Output the (X, Y) coordinate of the center of the cell containing the given text.  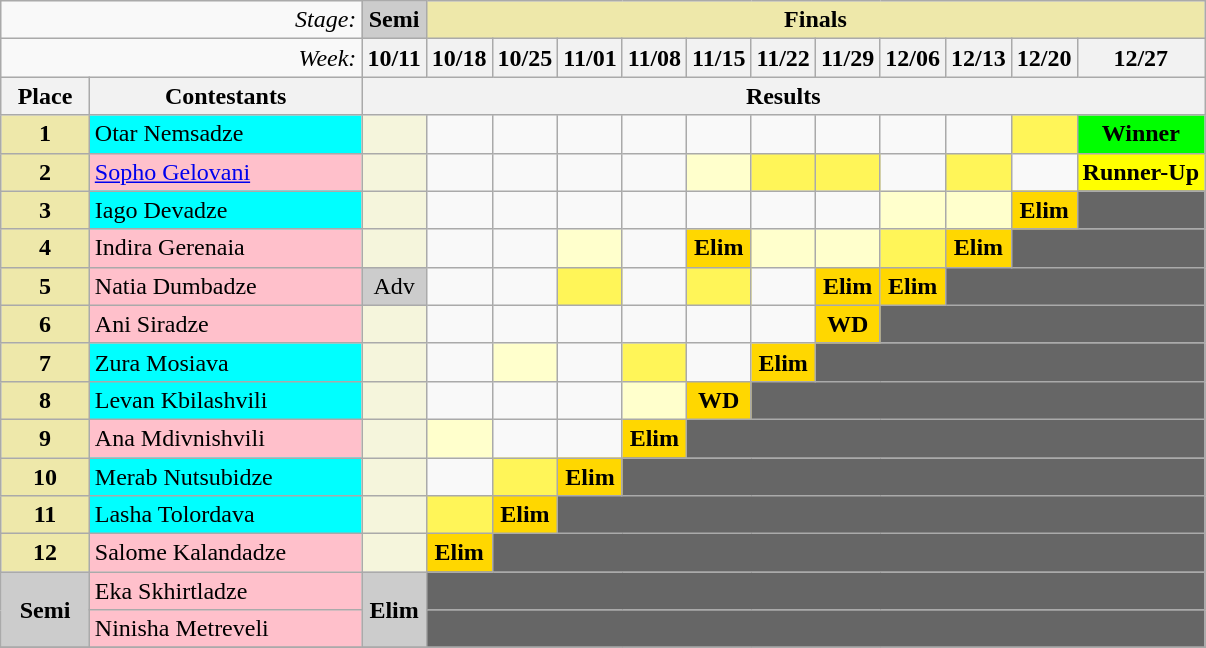
10/11 (394, 58)
12/20 (1044, 58)
3 (46, 210)
6 (46, 324)
12/06 (913, 58)
11/29 (847, 58)
4 (46, 248)
Week: (182, 58)
12/27 (1141, 58)
Eka Skhirtladze (226, 591)
7 (46, 362)
1 (46, 134)
Adv (394, 286)
Contestants (226, 96)
Iago Devadze (226, 210)
2 (46, 172)
Ninisha Metreveli (226, 629)
Ani Siradze (226, 324)
8 (46, 400)
5 (46, 286)
11 (46, 515)
Ana Mdivnishvili (226, 438)
Merab Nutsubidze (226, 477)
Winner (1141, 134)
12/13 (979, 58)
11/08 (654, 58)
Levan Kbilashvili (226, 400)
Stage: (182, 20)
Otar Nemsadze (226, 134)
Salome Kalandadze (226, 553)
Runner-Up (1141, 172)
11/01 (590, 58)
Finals (815, 20)
9 (46, 438)
12 (46, 553)
11/22 (783, 58)
Natia Dumbadze (226, 286)
10/25 (525, 58)
Lasha Tolordava (226, 515)
Sopho Gelovani (226, 172)
10/18 (459, 58)
11/15 (719, 58)
Results (784, 96)
Indira Gerenaia (226, 248)
10 (46, 477)
Place (46, 96)
Zura Mosiava (226, 362)
